Scan for the cell matching the given text and deliver its (x, y) coordinate at center. 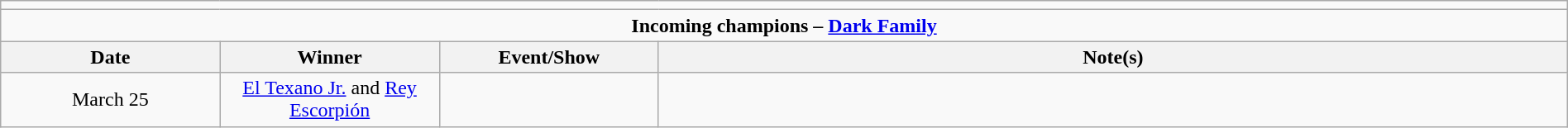
Incoming champions – Dark Family (784, 26)
Note(s) (1113, 57)
El Texano Jr. and Rey Escorpión (329, 99)
March 25 (111, 99)
Date (111, 57)
Winner (329, 57)
Event/Show (549, 57)
